Detect which cell encompasses the target text, then output its [X, Y] center coordinate. 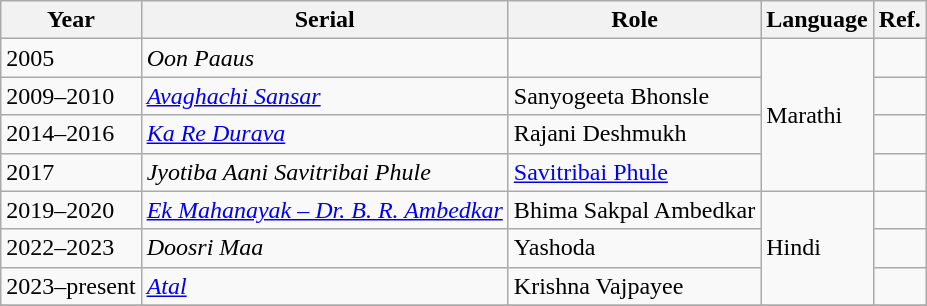
2023–present [71, 286]
Avaghachi Sansar [324, 96]
Ref. [900, 20]
Sanyogeeta Bhonsle [634, 96]
Rajani Deshmukh [634, 134]
Year [71, 20]
Role [634, 20]
Bhima Sakpal Ambedkar [634, 210]
Marathi [817, 115]
2005 [71, 58]
Savitribai Phule [634, 172]
Ek Mahanayak – Dr. B. R. Ambedkar [324, 210]
Krishna Vajpayee [634, 286]
2014–2016 [71, 134]
Language [817, 20]
Hindi [817, 248]
Jyotiba Aani Savitribai Phule [324, 172]
Oon Paaus [324, 58]
2017 [71, 172]
Doosri Maa [324, 248]
Serial [324, 20]
Atal [324, 286]
2022–2023 [71, 248]
2019–2020 [71, 210]
Yashoda [634, 248]
Ka Re Durava [324, 134]
2009–2010 [71, 96]
